Capture the cell that displays the provided text and extract its [X, Y] central coordinate. 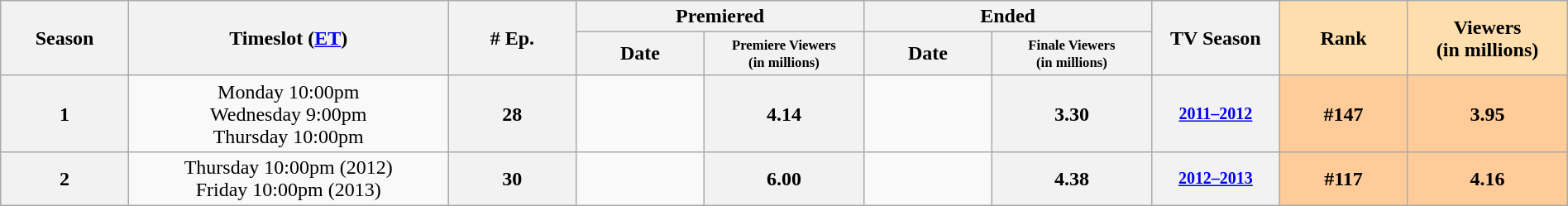
Rank [1343, 38]
6.00 [784, 179]
Monday 10:00pmWednesday 9:00pmThursday 10:00pm [288, 113]
Ended [1008, 17]
# Ep. [513, 38]
4.16 [1487, 179]
3.30 [1072, 113]
Viewers(in millions) [1487, 38]
4.38 [1072, 179]
2011–2012 [1216, 113]
28 [513, 113]
1 [65, 113]
Premiere Viewers(in millions) [784, 54]
4.14 [784, 113]
TV Season [1216, 38]
Premiered [720, 17]
2012–2013 [1216, 179]
Timeslot (ET) [288, 38]
#147 [1343, 113]
Thursday 10:00pm (2012)Friday 10:00pm (2013) [288, 179]
3.95 [1487, 113]
Season [65, 38]
2 [65, 179]
30 [513, 179]
#117 [1343, 179]
Finale Viewers(in millions) [1072, 54]
